Scan for the cell matching the given text and deliver its [X, Y] coordinate at center. 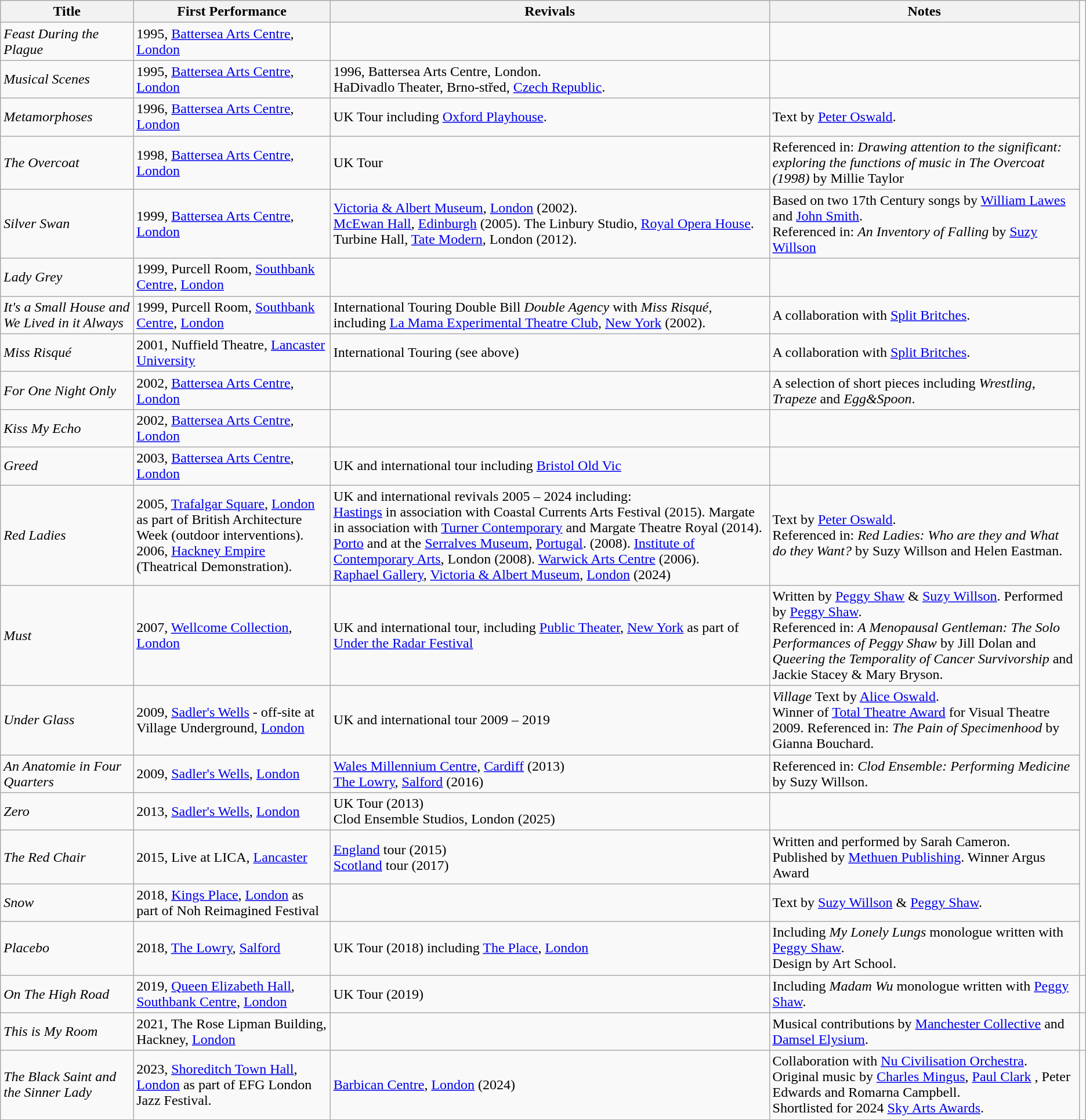
2009, Sadler's Wells - off-site at Village Underground, London [232, 721]
Musical Scenes [67, 79]
2007, Wellcome Collection, London [232, 636]
Kiss My Echo [67, 428]
Musical contributions by Manchester Collective and Damsel Elysium. [924, 1032]
England tour (2015)Scotland tour (2017) [550, 857]
The Black Saint and the Sinner Lady [67, 1085]
Lady Grey [67, 277]
Wales Millennium Centre, Cardiff (2013)The Lowry, Salford (2016) [550, 774]
Placebo [67, 948]
Written and performed by Sarah Cameron.Published by Methuen Publishing. Winner Argus Award [924, 857]
Including Madam Wu monologue written with Peggy Shaw. [924, 993]
UK Tour including Oxford Playhouse. [550, 117]
1998, Battersea Arts Centre, London [232, 162]
UK and international tour, including Public Theater, New York as part of Under the Radar Festival [550, 636]
Referenced in: Clod Ensemble: Performing Medicine by Suzy Willson. [924, 774]
An Anatomie in Four Quarters [67, 774]
Must [67, 636]
It's a Small House and We Lived in it Always [67, 315]
A selection of short pieces including Wrestling, Trapeze and Egg&Spoon. [924, 390]
2013, Sadler's Wells, London [232, 811]
UK and international tour including Bristol Old Vic [550, 465]
Snow [67, 903]
Zero [67, 811]
2005, Trafalgar Square, London as part of British Architecture Week (outdoor interventions).2006, Hackney Empire (Theatrical Demonstration). [232, 535]
The Red Chair [67, 857]
UK and international tour 2009 – 2019 [550, 721]
Based on two 17th Century songs by William Lawes and John Smith.Referenced in: An Inventory of Falling by Suzy Willson [924, 224]
Barbican Centre, London (2024) [550, 1085]
2021, The Rose Lipman Building, Hackney, London [232, 1032]
This is My Room [67, 1032]
Under Glass [67, 721]
Title [67, 12]
2001, Nuffield Theatre, Lancaster University [232, 353]
1996, Battersea Arts Centre, London.HaDivadlo Theater, Brno-střed, Czech Republic. [550, 79]
Metamorphoses [67, 117]
2018, Kings Place, London as part of Noh Reimagined Festival [232, 903]
UK Tour [550, 162]
Notes [924, 12]
2019, Queen Elizabeth Hall, Southbank Centre, London [232, 993]
2003, Battersea Arts Centre, London [232, 465]
Greed [67, 465]
Silver Swan [67, 224]
Including My Lonely Lungs monologue written with Peggy Shaw.Design by Art School. [924, 948]
2015, Live at LICA, Lancaster [232, 857]
Feast During the Plague [67, 42]
2023, Shoreditch Town Hall, London as part of EFG London Jazz Festival. [232, 1085]
UK Tour (2018) including The Place, London [550, 948]
Village Text by Alice Oswald.Winner of Total Theatre Award for Visual Theatre 2009. Referenced in: The Pain of Specimenhood by Gianna Bouchard. [924, 721]
2009, Sadler's Wells, London [232, 774]
UK Tour (2013)Clod Ensemble Studios, London (2025) [550, 811]
Miss Risqué [67, 353]
1996, Battersea Arts Centre, London [232, 117]
On The High Road [67, 993]
Text by Peter Oswald. [924, 117]
International Touring Double Bill Double Agency with Miss Risqué, including La Mama Experimental Theatre Club, New York (2002). [550, 315]
First Performance [232, 12]
The Overcoat [67, 162]
1999, Battersea Arts Centre, London [232, 224]
Red Ladies [67, 535]
2018, The Lowry, Salford [232, 948]
Referenced in: Drawing attention to the significant: exploring the functions of music in The Overcoat (1998) by Millie Taylor [924, 162]
For One Night Only [67, 390]
International Touring (see above) [550, 353]
Text by Peter Oswald.Referenced in: Red Ladies: Who are they and What do they Want? by Suzy Willson and Helen Eastman. [924, 535]
Revivals [550, 12]
Text by Suzy Willson & Peggy Shaw. [924, 903]
UK Tour (2019) [550, 993]
